Provide the [X, Y] coordinate of the cell's center where the given text is located.  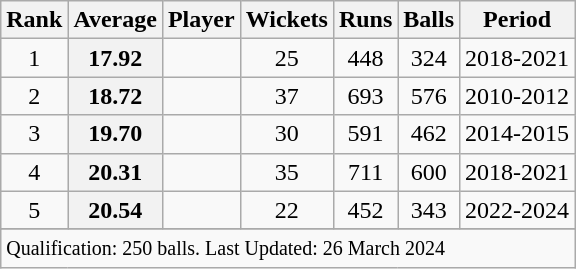
2022-2024 [518, 210]
462 [429, 134]
22 [286, 210]
17.92 [116, 58]
Runs [365, 20]
2 [34, 96]
Average [116, 20]
Qualification: 250 balls. Last Updated: 26 March 2024 [288, 248]
35 [286, 172]
Period [518, 20]
693 [365, 96]
1 [34, 58]
3 [34, 134]
20.31 [116, 172]
711 [365, 172]
25 [286, 58]
30 [286, 134]
448 [365, 58]
2010-2012 [518, 96]
591 [365, 134]
576 [429, 96]
4 [34, 172]
324 [429, 58]
2014-2015 [518, 134]
20.54 [116, 210]
37 [286, 96]
Player [201, 20]
19.70 [116, 134]
Balls [429, 20]
343 [429, 210]
600 [429, 172]
Rank [34, 20]
452 [365, 210]
18.72 [116, 96]
5 [34, 210]
Wickets [286, 20]
